From the cell containing the given text, extract its center point as [X, Y] coordinate. 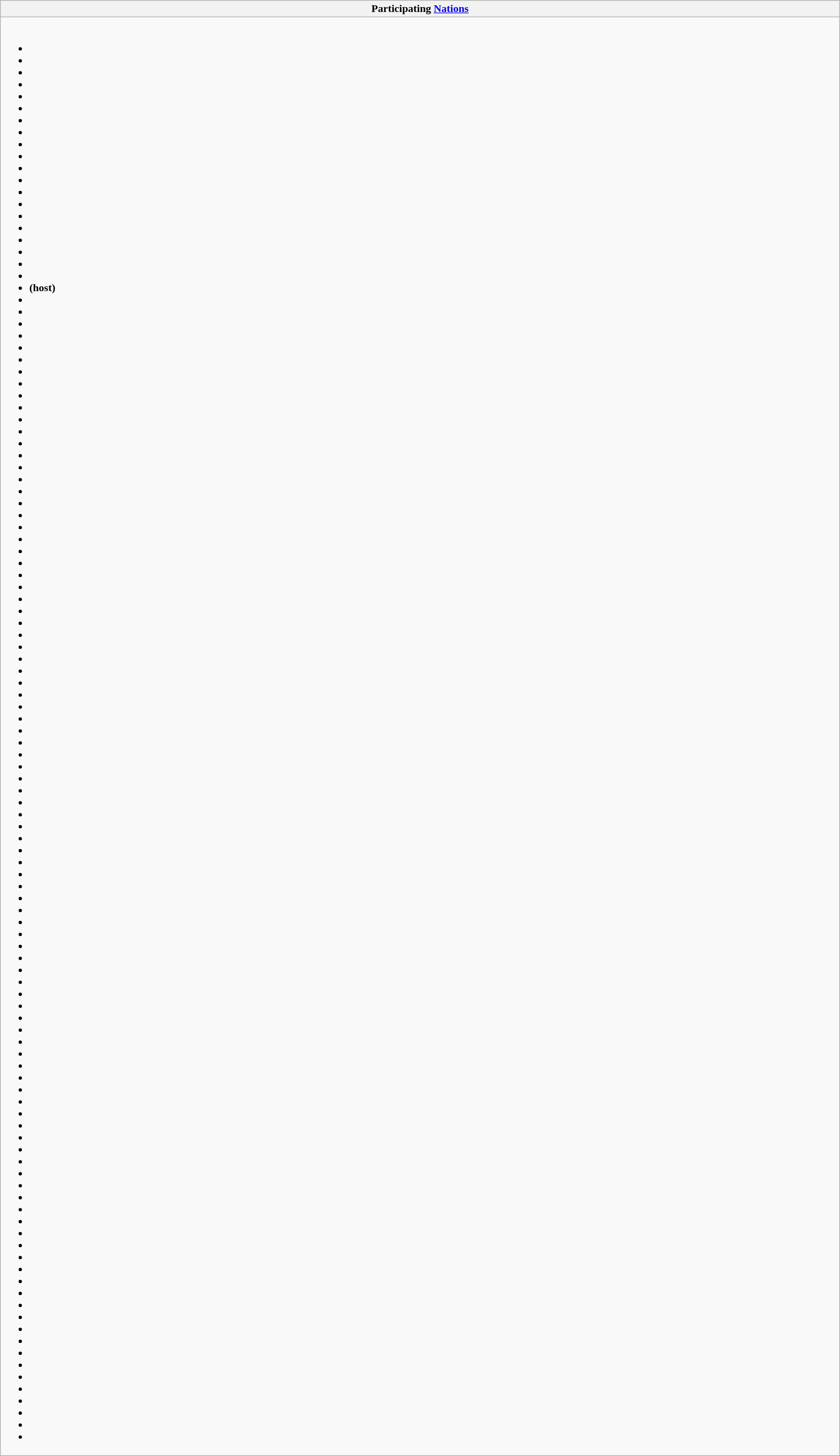
(host) [420, 737]
Participating Nations [420, 9]
